From the cell containing the given text, extract its center point as (x, y) coordinate. 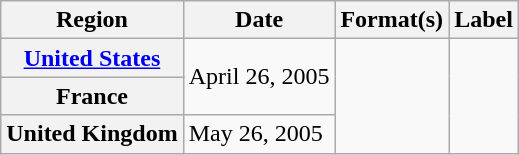
Label (484, 20)
France (92, 96)
Region (92, 20)
Date (259, 20)
United States (92, 58)
April 26, 2005 (259, 77)
Format(s) (392, 20)
May 26, 2005 (259, 134)
United Kingdom (92, 134)
